Return [X, Y] of the center of cell containing provided text 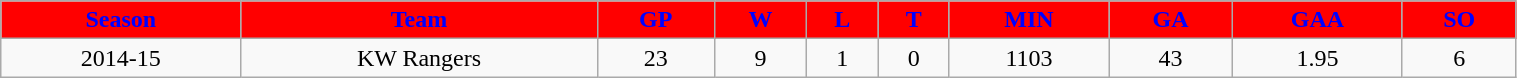
T [914, 20]
KW Rangers [420, 58]
23 [656, 58]
0 [914, 58]
Season [121, 20]
L [842, 20]
9 [760, 58]
GAA [1318, 20]
GP [656, 20]
6 [1459, 58]
43 [1171, 58]
W [760, 20]
2014-15 [121, 58]
1.95 [1318, 58]
1103 [1028, 58]
1 [842, 58]
GA [1171, 20]
Team [420, 20]
SO [1459, 20]
MIN [1028, 20]
